Output the [X, Y] coordinate of the center of the cell containing the given text.  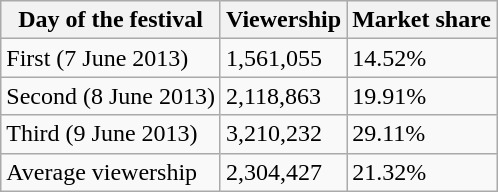
19.91% [422, 96]
Market share [422, 20]
3,210,232 [283, 134]
2,118,863 [283, 96]
29.11% [422, 134]
Day of the festival [111, 20]
Second (8 June 2013) [111, 96]
Viewership [283, 20]
2,304,427 [283, 172]
Average viewership [111, 172]
14.52% [422, 58]
Third (9 June 2013) [111, 134]
21.32% [422, 172]
First (7 June 2013) [111, 58]
1,561,055 [283, 58]
